Provide the (X, Y) coordinate of the cell's center where the given text is located.  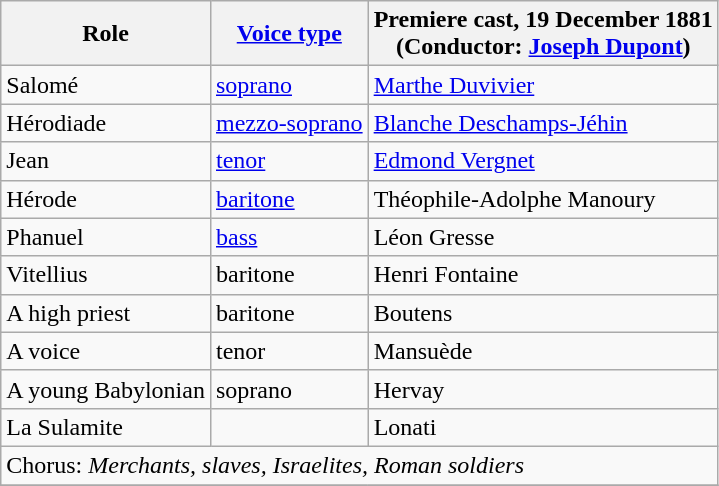
Mansuède (543, 351)
Vitellius (106, 275)
Léon Gresse (543, 237)
Hérode (106, 199)
Salomé (106, 85)
Henri Fontaine (543, 275)
bass (289, 237)
A voice (106, 351)
Phanuel (106, 237)
Premiere cast, 19 December 1881(Conductor: Joseph Dupont) (543, 34)
Voice type (289, 34)
Hervay (543, 389)
La Sulamite (106, 427)
Jean (106, 161)
Role (106, 34)
Hérodiade (106, 123)
Edmond Vergnet (543, 161)
Marthe Duvivier (543, 85)
mezzo-soprano (289, 123)
Boutens (543, 313)
Blanche Deschamps-Jéhin (543, 123)
Théophile-Adolphe Manoury (543, 199)
Chorus: Merchants, slaves, Israelites, Roman soldiers (360, 465)
A high priest (106, 313)
A young Babylonian (106, 389)
Lonati (543, 427)
